Identify which cell holds the provided text, then report its [x, y] central coordinate. 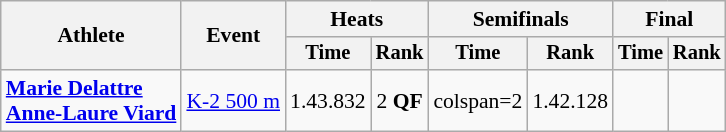
2 QF [400, 100]
1.42.128 [570, 100]
Semifinals [520, 19]
1.43.832 [328, 100]
Final [669, 19]
Heats [356, 19]
K-2 500 m [233, 100]
Marie DelattreAnne-Laure Viard [92, 100]
Athlete [92, 36]
Event [233, 36]
colspan=2 [478, 100]
